Provide the (X, Y) coordinate of the cell's center where the given text is located.  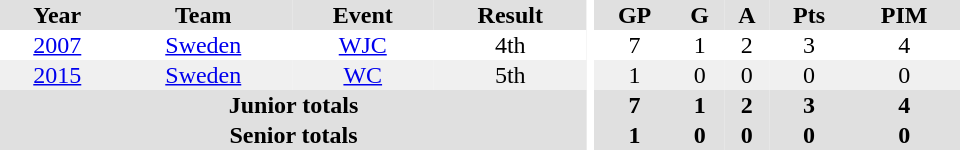
Event (363, 15)
Junior totals (294, 105)
Year (58, 15)
WJC (363, 45)
A (747, 15)
2015 (58, 75)
Team (204, 15)
Senior totals (294, 135)
Result (511, 15)
GP (635, 15)
G (700, 15)
WC (363, 75)
4th (511, 45)
2007 (58, 45)
5th (511, 75)
Pts (810, 15)
PIM (904, 15)
